Capture the cell that displays the provided text and extract its (x, y) central coordinate. 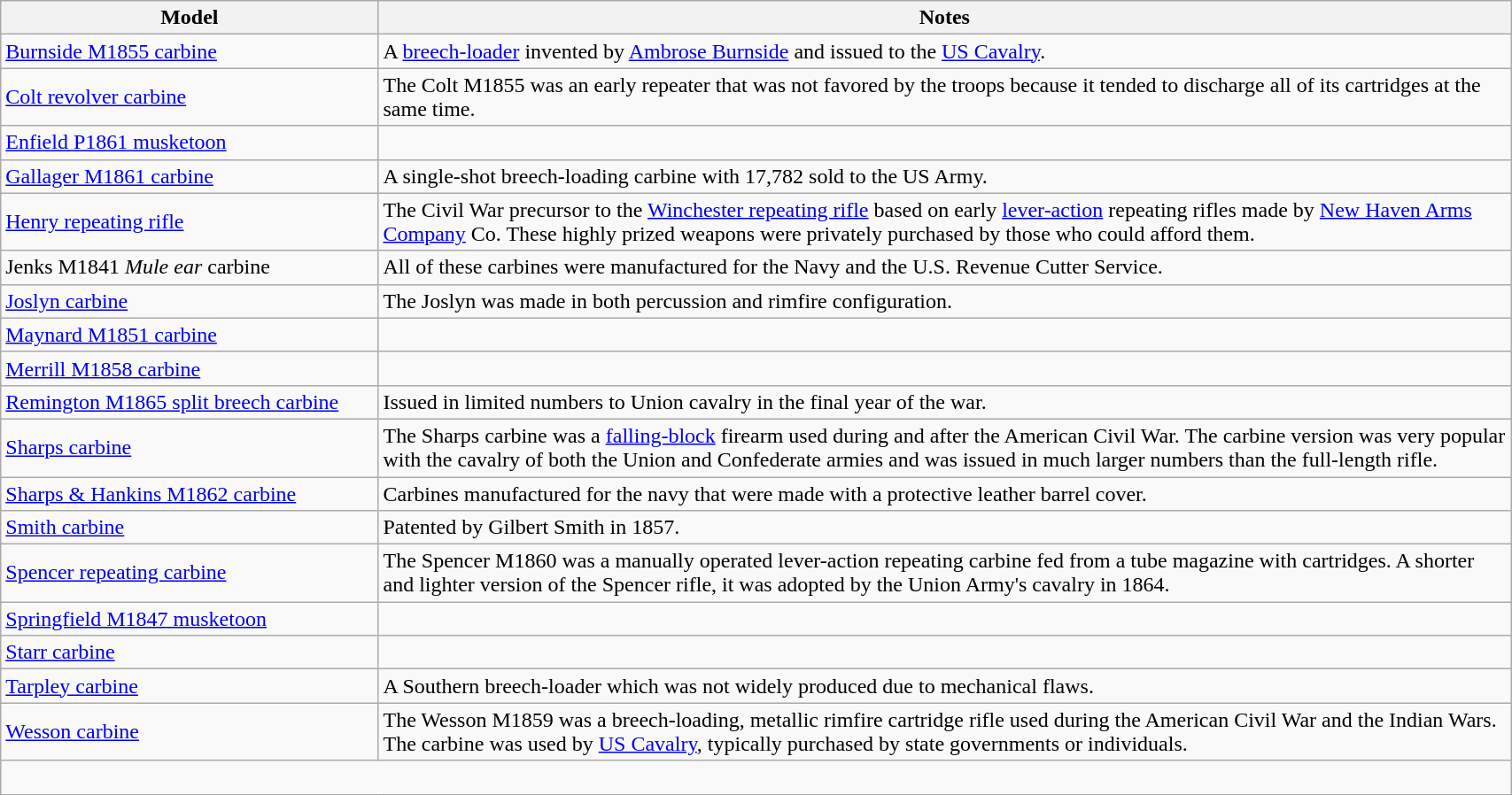
Tarpley carbine (190, 686)
Wesson carbine (190, 731)
Burnside M1855 carbine (190, 51)
Issued in limited numbers to Union cavalry in the final year of the war. (944, 402)
The Joslyn was made in both percussion and rimfire configuration. (944, 301)
Jenks M1841 Mule ear carbine (190, 267)
Colt revolver carbine (190, 97)
Sharps & Hankins M1862 carbine (190, 493)
A single-shot breech-loading carbine with 17,782 sold to the US Army. (944, 176)
Smith carbine (190, 528)
Henry repeating rifle (190, 221)
Sharps carbine (190, 448)
Starr carbine (190, 652)
Model (190, 18)
Merrill M1858 carbine (190, 368)
A Southern breech-loader which was not widely produced due to mechanical flaws. (944, 686)
Patented by Gilbert Smith in 1857. (944, 528)
Gallager M1861 carbine (190, 176)
The Colt M1855 was an early repeater that was not favored by the troops because it tended to discharge all of its cartridges at the same time. (944, 97)
Carbines manufactured for the navy that were made with a protective leather barrel cover. (944, 493)
Notes (944, 18)
Enfield P1861 musketoon (190, 143)
Springfield M1847 musketoon (190, 619)
A breech-loader invented by Ambrose Burnside and issued to the US Cavalry. (944, 51)
Remington M1865 split breech carbine (190, 402)
Joslyn carbine (190, 301)
Spencer repeating carbine (190, 574)
Maynard M1851 carbine (190, 335)
All of these carbines were manufactured for the Navy and the U.S. Revenue Cutter Service. (944, 267)
